Identify which cell holds the provided text, then report its [X, Y] central coordinate. 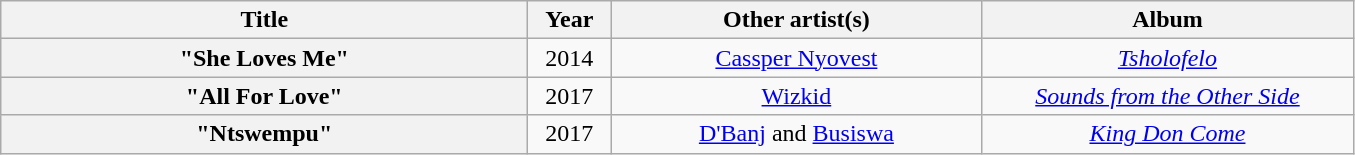
Cassper Nyovest [796, 58]
"All For Love" [264, 96]
Tsholofelo [1168, 58]
Year [570, 20]
Wizkid [796, 96]
"She Loves Me" [264, 58]
Other artist(s) [796, 20]
Album [1168, 20]
Sounds from the Other Side [1168, 96]
2014 [570, 58]
"Ntswempu" [264, 134]
King Don Come [1168, 134]
D'Banj and Busiswa [796, 134]
Title [264, 20]
